From the cell containing the given text, extract its center point as [X, Y] coordinate. 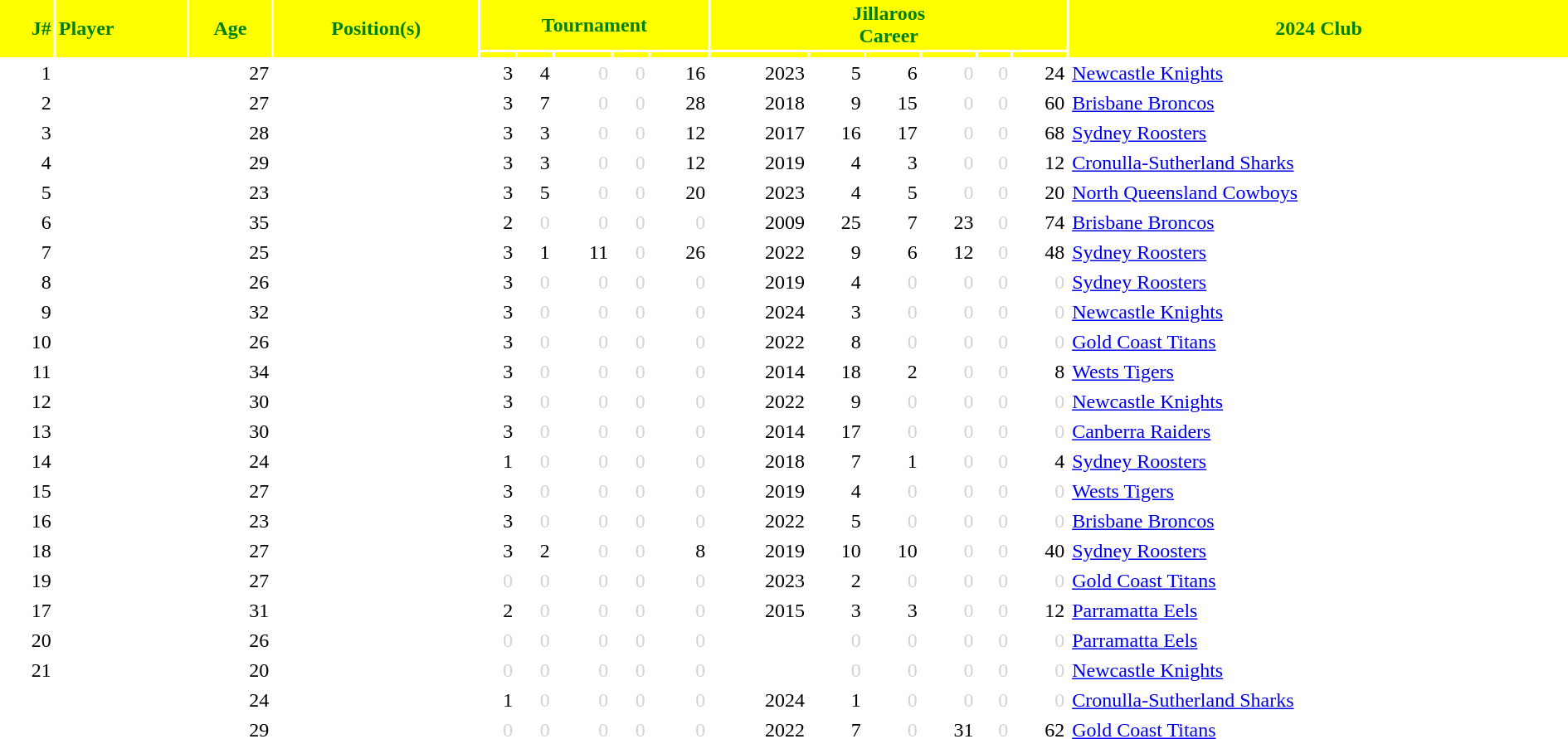
Age [231, 28]
Tournament [595, 25]
J# [27, 28]
74 [1040, 222]
29 [231, 163]
2017 [758, 133]
2024 Club [1319, 28]
Position(s) [376, 28]
Jillaroos Career [889, 25]
13 [27, 431]
2015 [758, 610]
2009 [758, 222]
North Queensland Cowboys [1319, 192]
21 [27, 670]
60 [1040, 103]
19 [27, 581]
32 [231, 312]
48 [1040, 252]
40 [1040, 551]
35 [231, 222]
31 [231, 610]
Player [121, 28]
14 [27, 461]
68 [1040, 133]
Canberra Raiders [1319, 431]
34 [231, 372]
